Identify which cell holds the provided text, then report its [x, y] central coordinate. 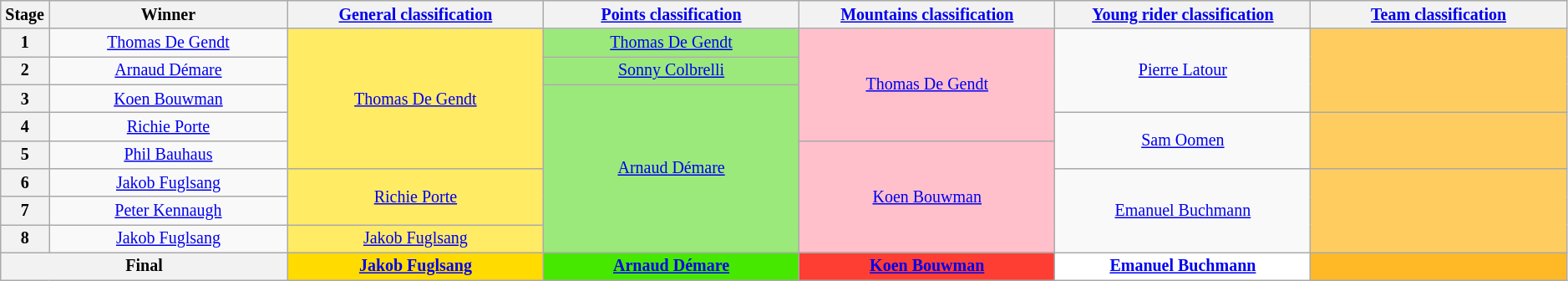
6 [25, 182]
3 [25, 99]
1 [25, 43]
Young rider classification [1183, 15]
General classification [415, 15]
Winner [169, 15]
Stage [25, 15]
2 [25, 70]
Phil Bauhaus [169, 154]
5 [25, 154]
Pierre Latour [1183, 71]
Team classification [1439, 15]
Points classification [671, 15]
7 [25, 211]
4 [25, 127]
Sonny Colbrelli [671, 70]
Sam Oomen [1183, 140]
Peter Kennaugh [169, 211]
Mountains classification [927, 15]
Final [145, 266]
8 [25, 239]
